Scan for the cell matching the given text and deliver its [X, Y] coordinate at center. 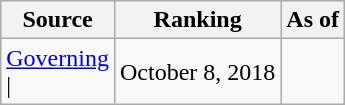
Governing| [58, 72]
Source [58, 20]
October 8, 2018 [197, 72]
As of [313, 20]
Ranking [197, 20]
